Find where the given text appears and provide that cell's center as (x, y) coordinate. 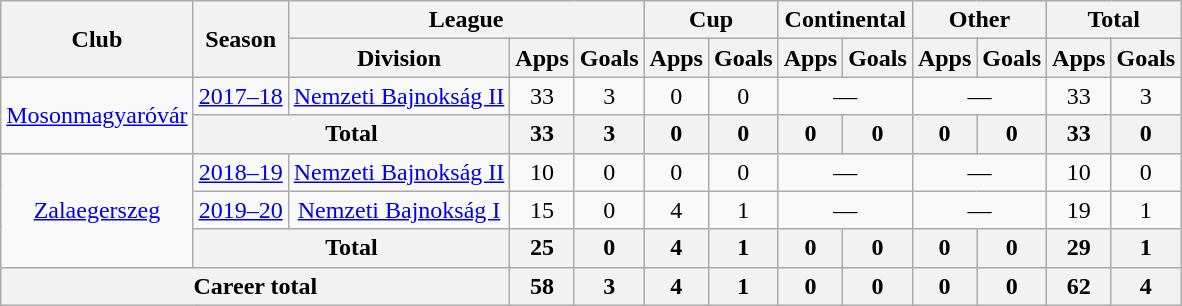
29 (1079, 248)
Mosonmagyaróvár (97, 115)
Cup (711, 20)
15 (542, 210)
Club (97, 39)
Division (399, 58)
Other (979, 20)
62 (1079, 286)
Continental (845, 20)
Season (240, 39)
Nemzeti Bajnokság I (399, 210)
19 (1079, 210)
League (466, 20)
2018–19 (240, 172)
25 (542, 248)
58 (542, 286)
2017–18 (240, 96)
Career total (256, 286)
2019–20 (240, 210)
Zalaegerszeg (97, 210)
